Return (X, Y) of the center of cell containing provided text 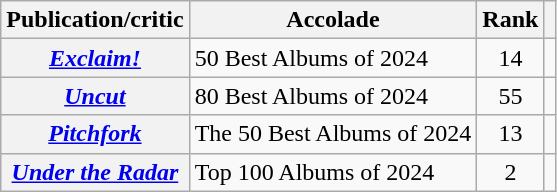
Uncut (95, 96)
Under the Radar (95, 172)
13 (510, 134)
Accolade (333, 20)
Exclaim! (95, 58)
Publication/critic (95, 20)
Pitchfork (95, 134)
55 (510, 96)
The 50 Best Albums of 2024 (333, 134)
Rank (510, 20)
Top 100 Albums of 2024 (333, 172)
2 (510, 172)
80 Best Albums of 2024 (333, 96)
14 (510, 58)
50 Best Albums of 2024 (333, 58)
